Output the [x, y] coordinate of the center of the cell containing the given text.  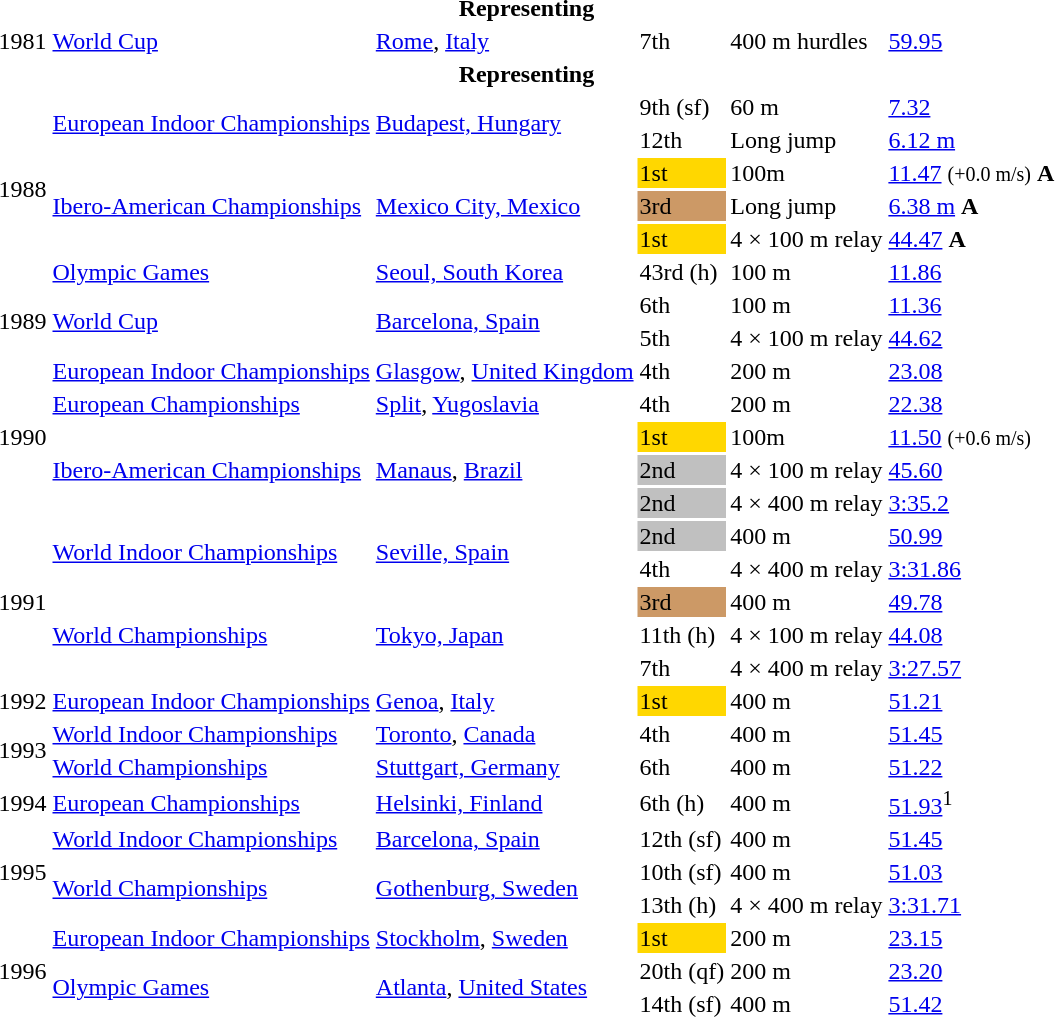
Glasgow, United Kingdom [504, 371]
Toronto, Canada [504, 734]
9th (sf) [682, 107]
Split, Yugoslavia [504, 404]
Manaus, Brazil [504, 470]
12th [682, 140]
Mexico City, Mexico [504, 206]
Budapest, Hungary [504, 124]
10th (sf) [682, 872]
Seville, Spain [504, 552]
12th (sf) [682, 839]
Stockholm, Sweden [504, 938]
5th [682, 338]
13th (h) [682, 905]
Seoul, South Korea [504, 272]
20th (qf) [682, 971]
11th (h) [682, 635]
60 m [806, 107]
Olympic Games [211, 272]
Genoa, Italy [504, 701]
6th (h) [682, 803]
Tokyo, Japan [504, 635]
Gothenburg, Sweden [504, 888]
400 m hurdles [806, 41]
Helsinki, Finland [504, 803]
Stuttgart, Germany [504, 767]
43rd (h) [682, 272]
Rome, Italy [504, 41]
